Detect which cell encompasses the target text, then output its (x, y) center coordinate. 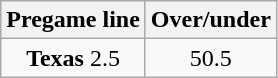
Over/under (210, 20)
Texas 2.5 (74, 58)
50.5 (210, 58)
Pregame line (74, 20)
